For the text-containing cell, return its midpoint in [x, y] coordinate format. 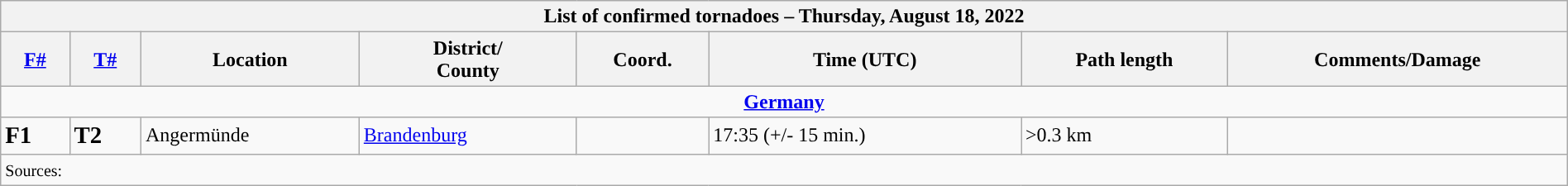
Time (UTC) [865, 60]
List of confirmed tornadoes – Thursday, August 18, 2022 [784, 17]
Angermünde [250, 136]
Path length [1125, 60]
Sources: [784, 169]
Location [250, 60]
F1 [35, 136]
District/County [468, 60]
Germany [784, 102]
17:35 (+/- 15 min.) [865, 136]
Coord. [642, 60]
>0.3 km [1125, 136]
Brandenburg [468, 136]
T# [105, 60]
F# [35, 60]
T2 [105, 136]
Comments/Damage [1398, 60]
